Pinpoint the cell where the given text exists, returning its [X, Y] midpoint coordinate. 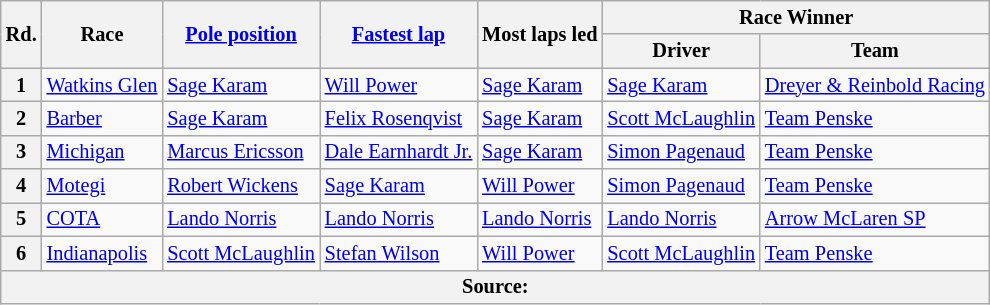
Barber [102, 118]
Motegi [102, 186]
Arrow McLaren SP [875, 219]
Felix Rosenqvist [398, 118]
4 [22, 186]
Driver [680, 51]
Robert Wickens [240, 186]
2 [22, 118]
1 [22, 85]
5 [22, 219]
3 [22, 152]
Rd. [22, 34]
Race [102, 34]
Fastest lap [398, 34]
Team [875, 51]
Michigan [102, 152]
Most laps led [540, 34]
Marcus Ericsson [240, 152]
Race Winner [796, 17]
Dreyer & Reinbold Racing [875, 85]
Stefan Wilson [398, 253]
Dale Earnhardt Jr. [398, 152]
6 [22, 253]
Source: [496, 287]
Pole position [240, 34]
COTA [102, 219]
Indianapolis [102, 253]
Watkins Glen [102, 85]
